Return [x, y] of the center of cell containing provided text 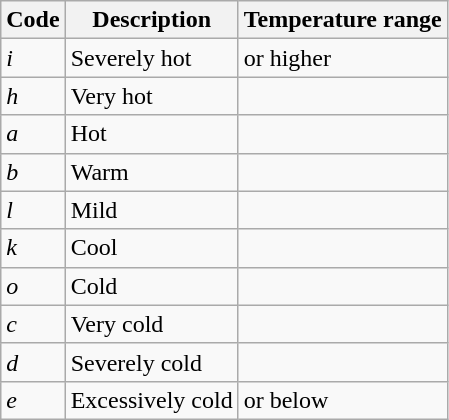
k [33, 248]
or below [342, 400]
c [33, 324]
Hot [152, 134]
Mild [152, 210]
Very cold [152, 324]
Cool [152, 248]
o [33, 286]
Severely cold [152, 362]
Warm [152, 172]
Severely hot [152, 58]
Cold [152, 286]
Code [33, 20]
Very hot [152, 96]
a [33, 134]
or higher [342, 58]
Temperature range [342, 20]
l [33, 210]
e [33, 400]
i [33, 58]
b [33, 172]
h [33, 96]
Description [152, 20]
d [33, 362]
Excessively cold [152, 400]
